Find where the given text appears and provide that cell's center as (x, y) coordinate. 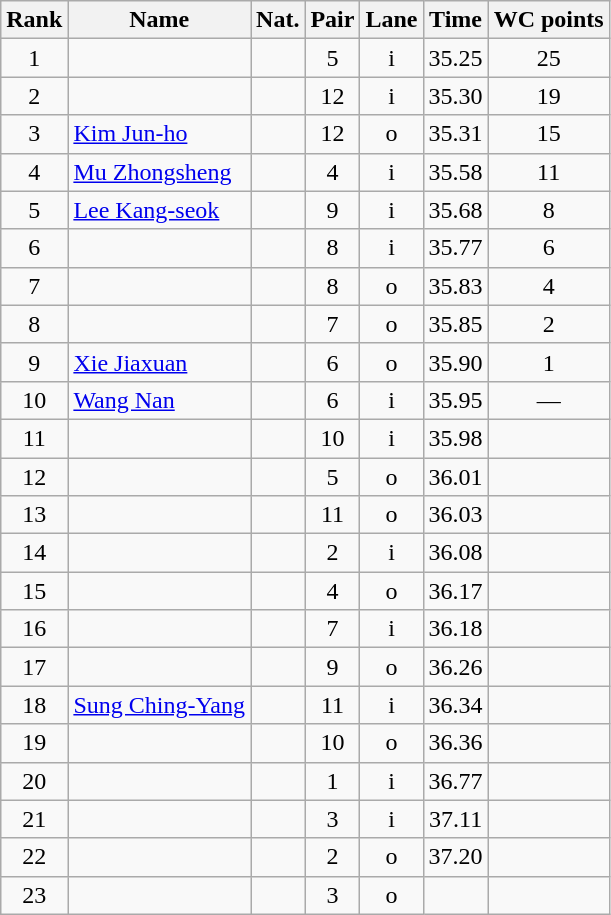
35.98 (456, 438)
35.95 (456, 400)
36.77 (456, 781)
Mu Zhongsheng (160, 172)
36.03 (456, 515)
Wang Nan (160, 400)
17 (34, 667)
36.34 (456, 705)
Xie Jiaxuan (160, 362)
18 (34, 705)
Lane (392, 20)
— (548, 400)
35.90 (456, 362)
36.18 (456, 629)
35.58 (456, 172)
Sung Ching-Yang (160, 705)
16 (34, 629)
Name (160, 20)
Lee Kang-seok (160, 210)
37.11 (456, 819)
Rank (34, 20)
35.83 (456, 286)
Nat. (278, 20)
35.30 (456, 96)
WC points (548, 20)
21 (34, 819)
37.20 (456, 857)
36.36 (456, 743)
20 (34, 781)
Time (456, 20)
35.85 (456, 324)
Pair (332, 20)
36.17 (456, 591)
Kim Jun-ho (160, 134)
25 (548, 58)
22 (34, 857)
36.08 (456, 553)
14 (34, 553)
23 (34, 895)
13 (34, 515)
35.31 (456, 134)
35.68 (456, 210)
36.01 (456, 477)
35.77 (456, 248)
35.25 (456, 58)
36.26 (456, 667)
